Capture the cell that displays the provided text and extract its (x, y) central coordinate. 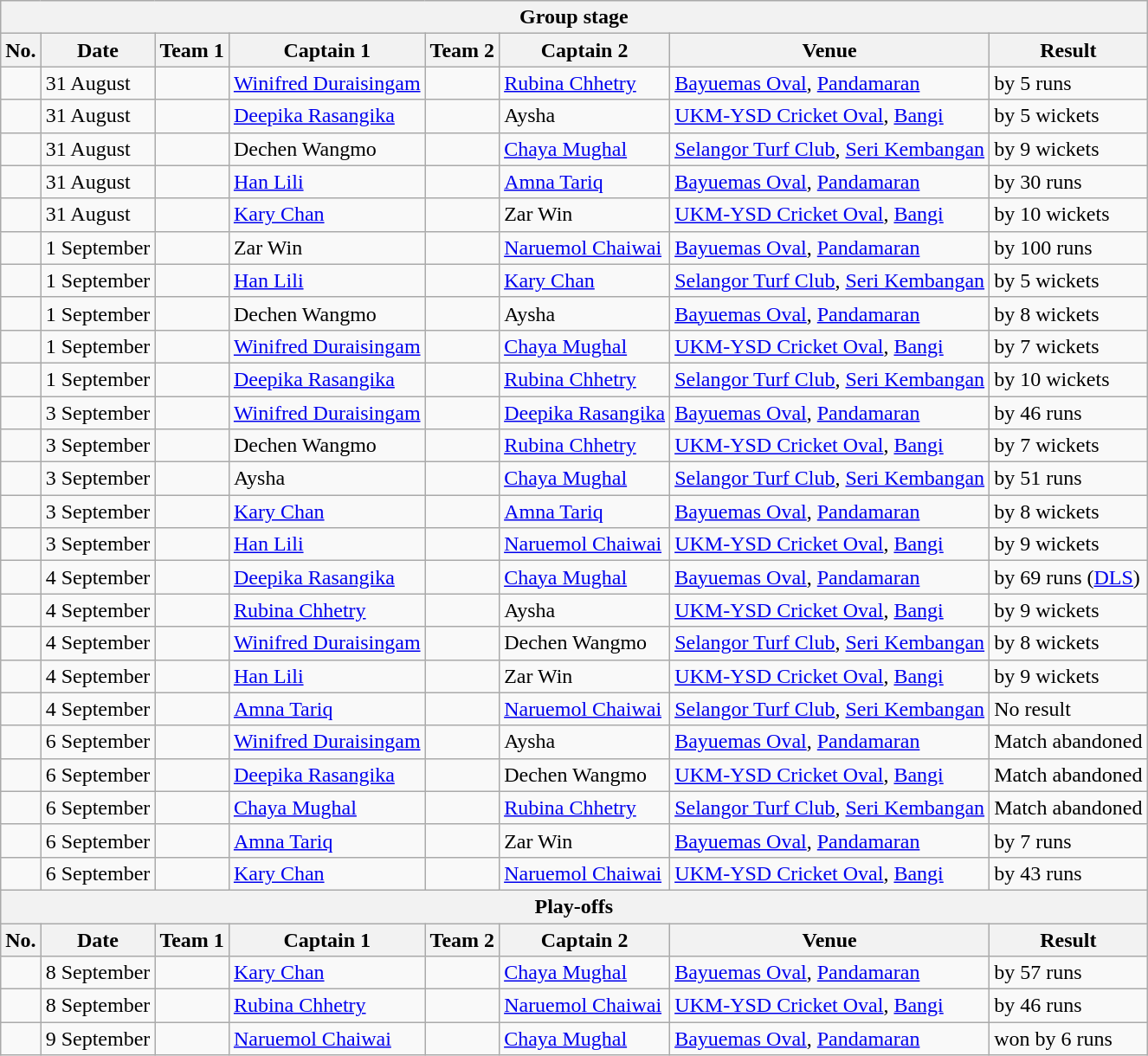
by 43 runs (1068, 873)
by 7 runs (1068, 840)
by 69 runs (DLS) (1068, 577)
Group stage (574, 17)
by 5 runs (1068, 83)
by 57 runs (1068, 973)
9 September (98, 1039)
by 51 runs (1068, 479)
by 30 runs (1068, 182)
Play-offs (574, 906)
No result (1068, 709)
by 100 runs (1068, 248)
won by 6 runs (1068, 1039)
